Capture the cell that displays the provided text and extract its (x, y) central coordinate. 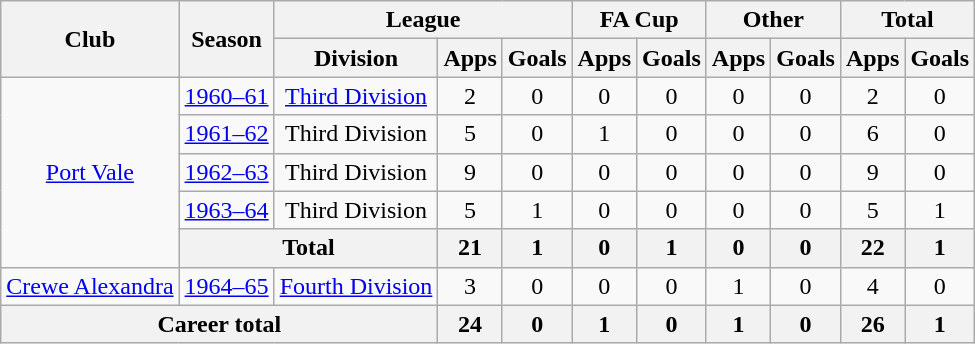
4 (872, 286)
League (423, 20)
1962–63 (226, 172)
1963–64 (226, 210)
3 (470, 286)
Club (90, 39)
1960–61 (226, 96)
1964–65 (226, 286)
6 (872, 134)
Career total (220, 324)
1961–62 (226, 134)
Other (773, 20)
21 (470, 248)
Season (226, 39)
24 (470, 324)
Fourth Division (356, 286)
22 (872, 248)
Port Vale (90, 172)
Crewe Alexandra (90, 286)
FA Cup (639, 20)
Division (356, 58)
26 (872, 324)
